Provide the [X, Y] coordinate of the cell's center where the given text is located.  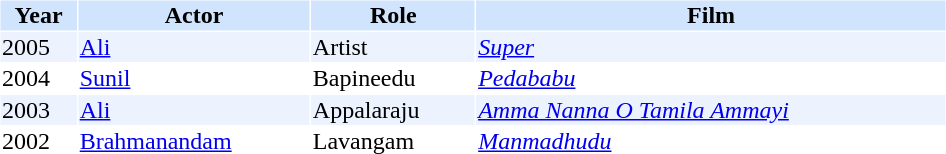
Appalaraju [393, 110]
Pedababu [712, 79]
Year [38, 15]
Super [712, 47]
2004 [38, 79]
2003 [38, 110]
Actor [194, 15]
Sunil [194, 79]
Role [393, 15]
2005 [38, 47]
Film [712, 15]
Bapineedu [393, 79]
Amma Nanna O Tamila Ammayi [712, 110]
Artist [393, 47]
